Return (x, y) of the center of cell containing provided text 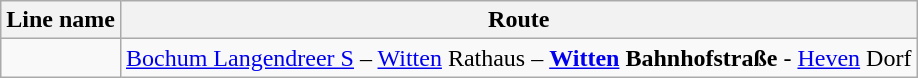
Line name (61, 20)
Route (518, 20)
Bochum Langendreer S – Witten Rathaus – Witten Bahnhofstraße - Heven Dorf (518, 58)
